Output the (X, Y) coordinate of the center of the cell containing the given text.  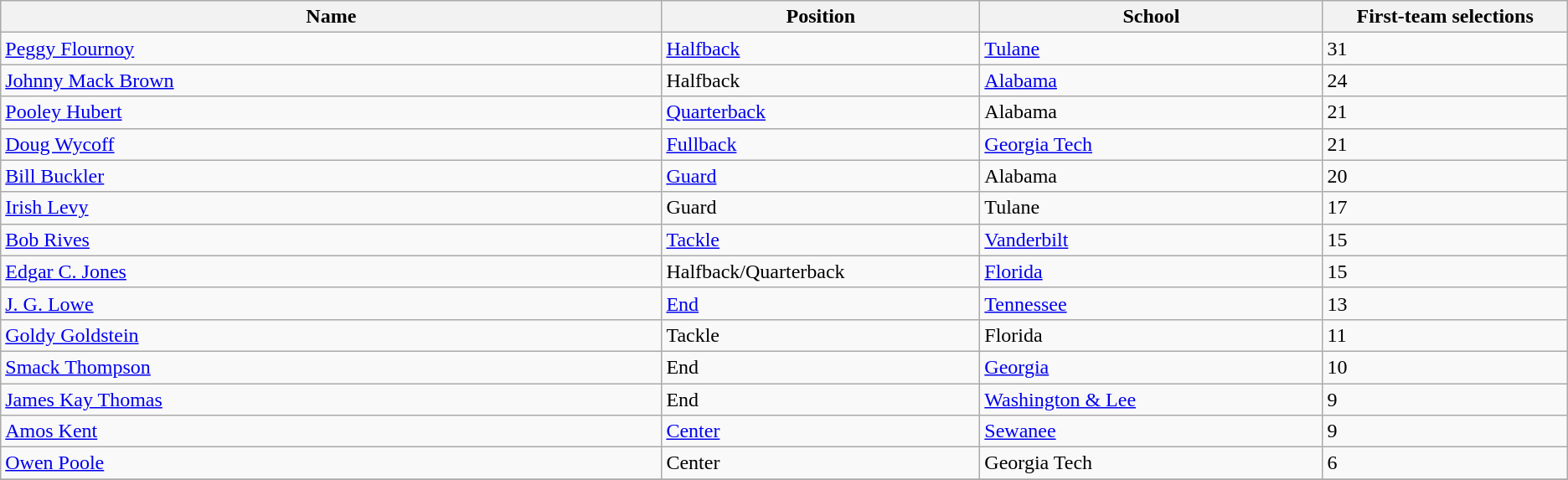
Fullback (821, 144)
10 (1445, 367)
24 (1445, 80)
Doug Wycoff (332, 144)
Edgar C. Jones (332, 271)
Sewanee (1151, 431)
Goldy Goldstein (332, 335)
Halfback/Quarterback (821, 271)
Bob Rives (332, 240)
First-team selections (1445, 17)
Peggy Flournoy (332, 49)
Position (821, 17)
Georgia (1151, 367)
School (1151, 17)
Name (332, 17)
Owen Poole (332, 463)
13 (1445, 303)
Smack Thompson (332, 367)
20 (1445, 176)
Amos Kent (332, 431)
6 (1445, 463)
J. G. Lowe (332, 303)
Pooley Hubert (332, 112)
Bill Buckler (332, 176)
Tennessee (1151, 303)
Irish Levy (332, 208)
17 (1445, 208)
Vanderbilt (1151, 240)
31 (1445, 49)
Washington & Lee (1151, 400)
James Kay Thomas (332, 400)
Johnny Mack Brown (332, 80)
11 (1445, 335)
Quarterback (821, 112)
